From the cell containing the given text, extract its center point as [x, y] coordinate. 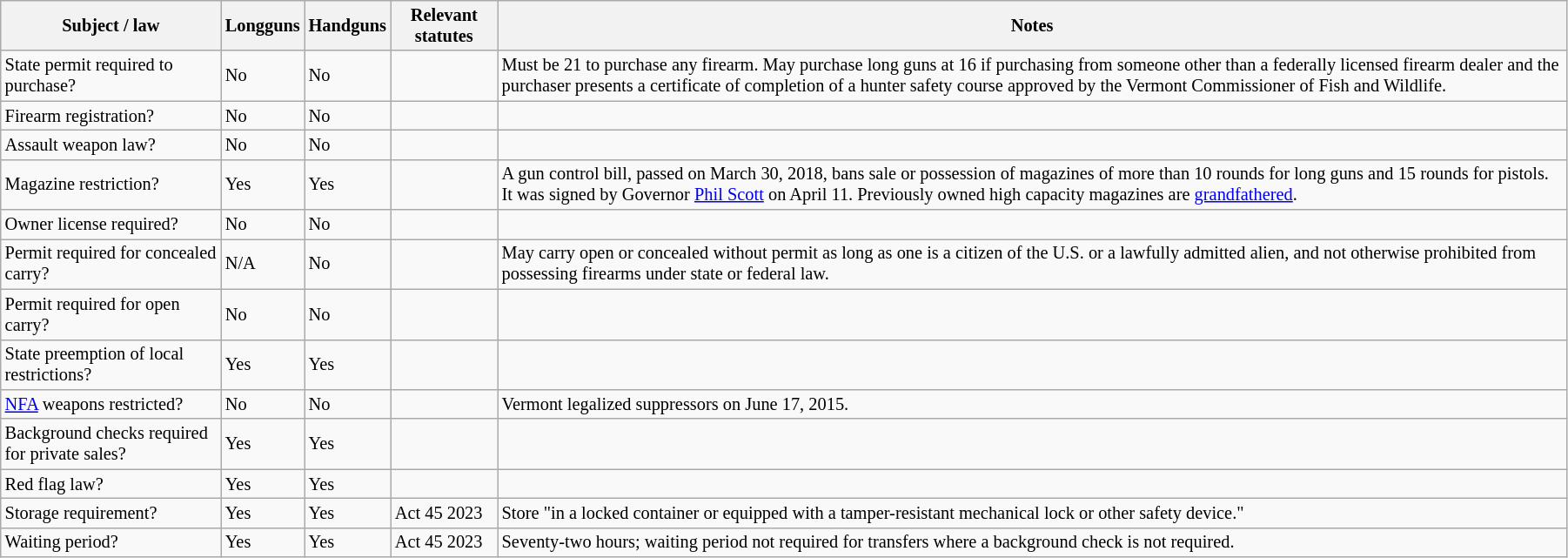
Firearm registration? [111, 116]
Permit required for concealed carry? [111, 264]
Store "in a locked container or equipped with a tamper-resistant mechanical lock or other safety device." [1032, 513]
N/A [263, 264]
Magazine restriction? [111, 185]
Storage requirement? [111, 513]
Permit required for open carry? [111, 314]
Owner license required? [111, 225]
Notes [1032, 25]
Seventy-two hours; waiting period not required for transfers where a background check is not required. [1032, 542]
Red flag law? [111, 484]
Background checks required for private sales? [111, 444]
Relevant statutes [444, 25]
State preemption of local restrictions? [111, 365]
Assault weapon law? [111, 145]
Handguns [348, 25]
Waiting period? [111, 542]
Vermont legalized suppressors on June 17, 2015. [1032, 404]
State permit required to purchase? [111, 76]
Subject / law [111, 25]
Longguns [263, 25]
NFA weapons restricted? [111, 404]
